Determine the (x, y) coordinate at the center of the cell enclosing the given text.  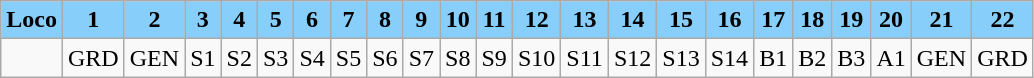
S4 (312, 58)
S13 (681, 58)
1 (93, 20)
5 (275, 20)
17 (774, 20)
16 (729, 20)
22 (1003, 20)
S7 (421, 58)
7 (348, 20)
3 (203, 20)
18 (812, 20)
S2 (239, 58)
13 (585, 20)
15 (681, 20)
S9 (494, 58)
8 (385, 20)
19 (852, 20)
2 (154, 20)
B3 (852, 58)
S12 (632, 58)
B2 (812, 58)
20 (891, 20)
21 (941, 20)
S14 (729, 58)
S6 (385, 58)
B1 (774, 58)
S11 (585, 58)
12 (536, 20)
S1 (203, 58)
9 (421, 20)
Loco (32, 20)
6 (312, 20)
4 (239, 20)
14 (632, 20)
11 (494, 20)
S5 (348, 58)
S8 (458, 58)
S10 (536, 58)
10 (458, 20)
S3 (275, 58)
A1 (891, 58)
